From the cell containing the given text, extract its center point as (X, Y) coordinate. 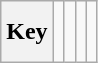
Key (27, 32)
